For the text-containing cell, return its midpoint in [X, Y] coordinate format. 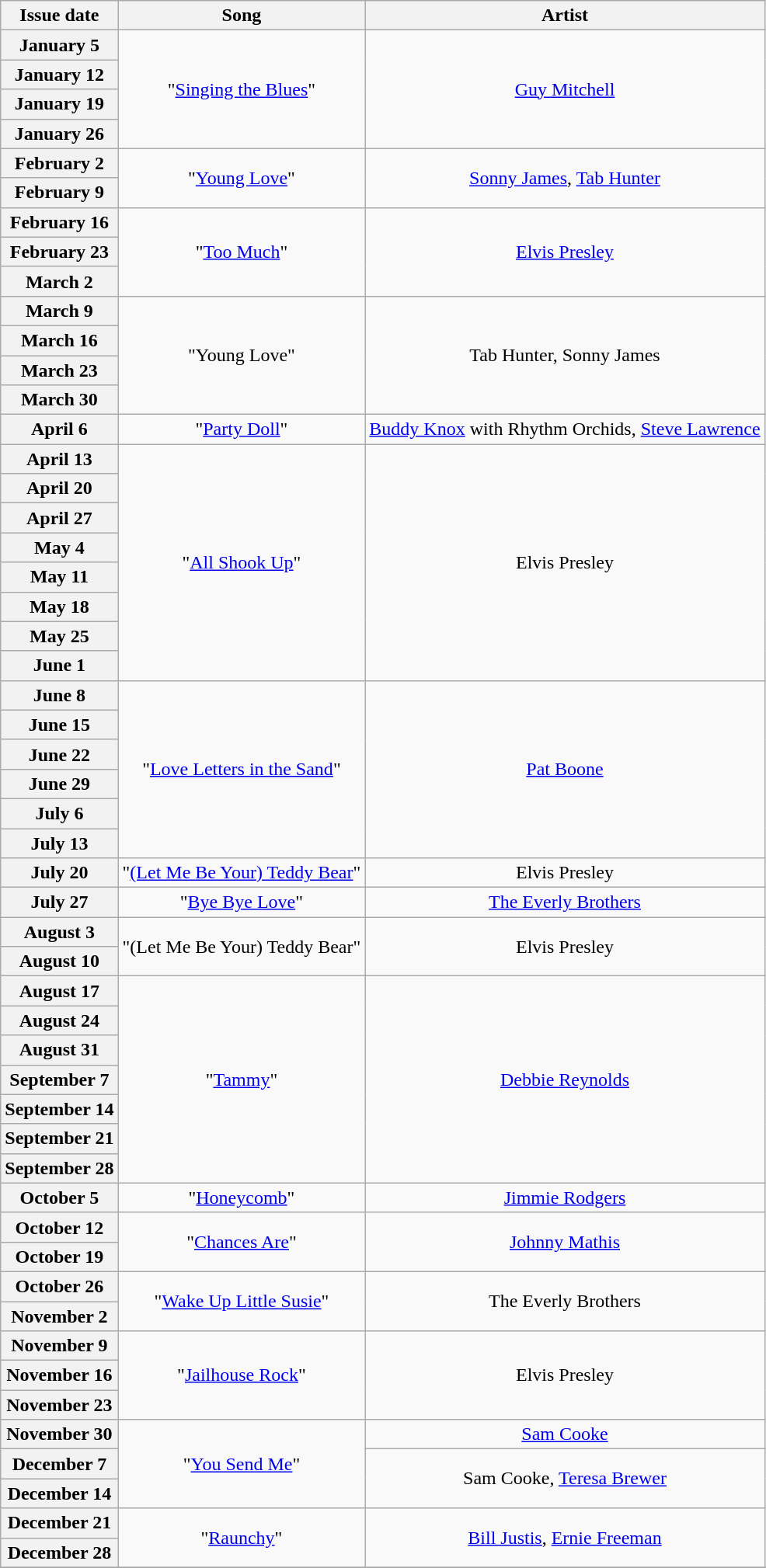
July 6 [59, 813]
January 19 [59, 104]
"Too Much" [242, 252]
"All Shook Up" [242, 562]
May 18 [59, 607]
February 16 [59, 222]
April 20 [59, 488]
Song [242, 16]
May 25 [59, 636]
September 28 [59, 1168]
December 7 [59, 1464]
August 3 [59, 932]
Artist [565, 16]
Guy Mitchell [565, 89]
February 2 [59, 163]
March 23 [59, 370]
June 1 [59, 666]
May 11 [59, 577]
February 23 [59, 252]
September 21 [59, 1139]
"Love Letters in the Sand" [242, 769]
December 14 [59, 1493]
Pat Boone [565, 769]
April 27 [59, 518]
Sam Cooke [565, 1434]
Johnny Mathis [565, 1242]
July 20 [59, 873]
January 26 [59, 134]
"Jailhouse Rock" [242, 1375]
"Singing the Blues" [242, 89]
Buddy Knox with Rhythm Orchids, Steve Lawrence [565, 429]
October 19 [59, 1257]
June 15 [59, 725]
October 26 [59, 1286]
November 9 [59, 1346]
June 8 [59, 695]
February 9 [59, 193]
March 16 [59, 340]
September 14 [59, 1109]
March 9 [59, 311]
October 5 [59, 1198]
August 17 [59, 991]
June 22 [59, 754]
October 12 [59, 1227]
April 6 [59, 429]
Issue date [59, 16]
January 12 [59, 75]
Jimmie Rodgers [565, 1198]
"You Send Me" [242, 1464]
December 28 [59, 1552]
"Chances Are" [242, 1242]
"Tammy" [242, 1080]
"Wake Up Little Susie" [242, 1301]
November 2 [59, 1316]
"Raunchy" [242, 1538]
April 13 [59, 459]
Sonny James, Tab Hunter [565, 178]
November 16 [59, 1375]
May 4 [59, 548]
March 2 [59, 281]
Sam Cooke, Teresa Brewer [565, 1479]
"Bye Bye Love" [242, 902]
August 10 [59, 961]
June 29 [59, 784]
November 30 [59, 1434]
November 23 [59, 1405]
September 7 [59, 1080]
January 5 [59, 45]
August 24 [59, 1020]
Debbie Reynolds [565, 1080]
Bill Justis, Ernie Freeman [565, 1538]
"Honeycomb" [242, 1198]
"Party Doll" [242, 429]
July 27 [59, 902]
Tab Hunter, Sonny James [565, 355]
March 30 [59, 400]
August 31 [59, 1050]
December 21 [59, 1523]
July 13 [59, 843]
